Pinpoint the cell where the given text exists, returning its [x, y] midpoint coordinate. 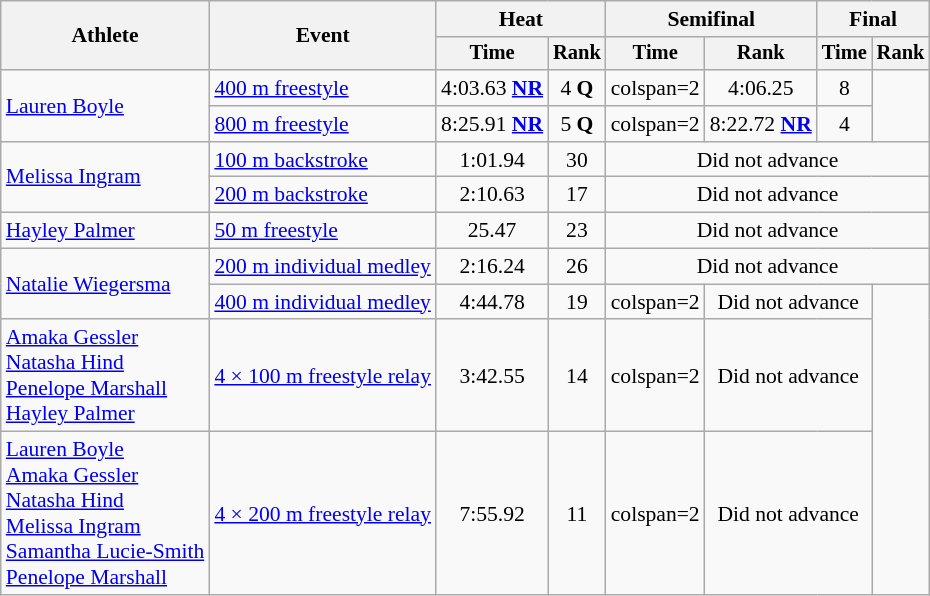
Heat [521, 19]
14 [577, 376]
4 Q [577, 88]
Natalie Wiegersma [106, 284]
17 [577, 195]
400 m freestyle [322, 88]
25.47 [492, 231]
8:25.91 NR [492, 124]
100 m backstroke [322, 160]
5 Q [577, 124]
1:01.94 [492, 160]
4:06.25 [761, 88]
4:44.78 [492, 302]
26 [577, 267]
200 m backstroke [322, 195]
Lauren BoyleAmaka GesslerNatasha HindMelissa IngramSamantha Lucie-SmithPenelope Marshall [106, 514]
Final [873, 19]
Hayley Palmer [106, 231]
11 [577, 514]
19 [577, 302]
3:42.55 [492, 376]
4 × 100 m freestyle relay [322, 376]
Melissa Ingram [106, 178]
800 m freestyle [322, 124]
2:10.63 [492, 195]
400 m individual medley [322, 302]
4:03.63 NR [492, 88]
7:55.92 [492, 514]
Athlete [106, 36]
2:16.24 [492, 267]
30 [577, 160]
Semifinal [712, 19]
Event [322, 36]
8:22.72 NR [761, 124]
Lauren Boyle [106, 106]
8 [844, 88]
4 × 200 m freestyle relay [322, 514]
50 m freestyle [322, 231]
200 m individual medley [322, 267]
4 [844, 124]
Amaka GesslerNatasha HindPenelope MarshallHayley Palmer [106, 376]
23 [577, 231]
